Scan for the cell matching the given text and deliver its [x, y] coordinate at center. 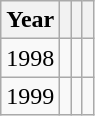
1998 [30, 58]
Year [30, 20]
1999 [30, 96]
